Locate the cell with the specified text and output its [x, y] center coordinate. 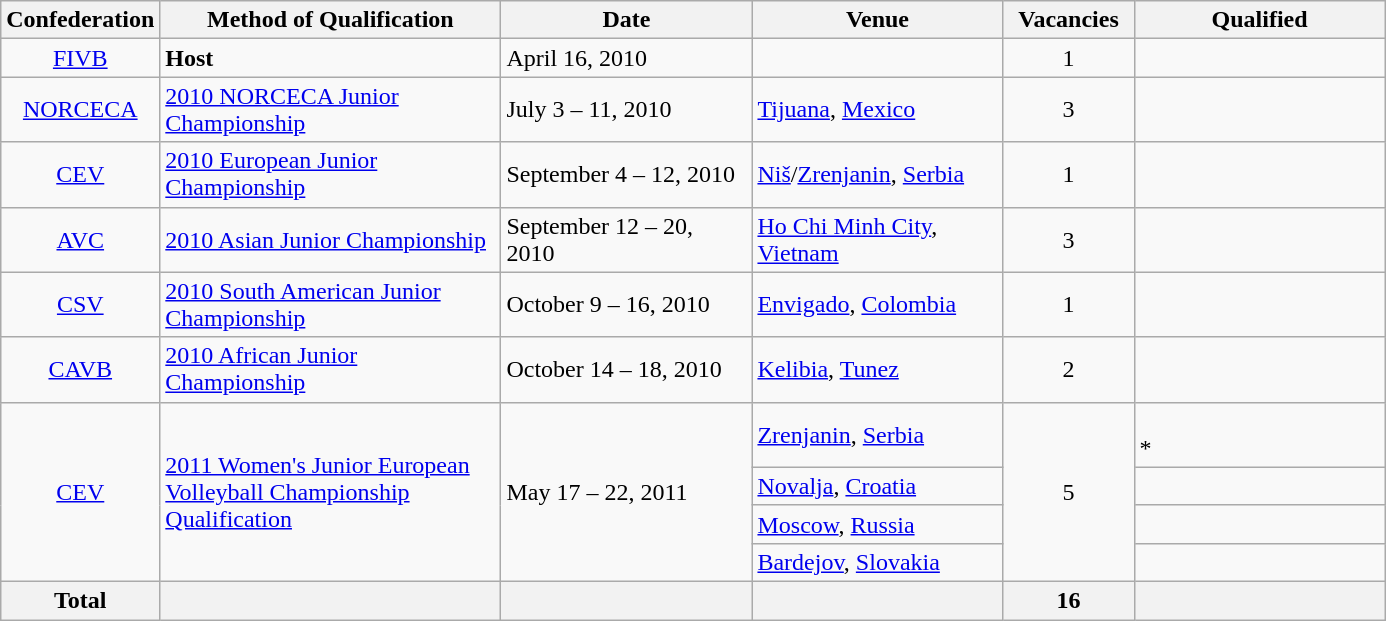
Qualified [1260, 20]
FIVB [80, 58]
Niš/Zrenjanin, Serbia [878, 174]
Moscow, Russia [878, 524]
May 17 – 22, 2011 [626, 492]
CSV [80, 304]
AVC [80, 240]
2010 African Junior Championship [330, 370]
* [1260, 434]
Zrenjanin, Serbia [878, 434]
2 [1068, 370]
Method of Qualification [330, 20]
Host [330, 58]
2010 South American Junior Championship [330, 304]
Kelibia, Tunez [878, 370]
Vacancies [1068, 20]
Novalja, Croatia [878, 486]
Bardejov, Slovakia [878, 562]
Tijuana, Mexico [878, 110]
2010 NORCECA Junior Championship [330, 110]
2011 Women's Junior European Volleyball Championship Qualification [330, 492]
Ho Chi Minh City, Vietnam [878, 240]
October 14 – 18, 2010 [626, 370]
September 12 – 20, 2010 [626, 240]
Venue [878, 20]
September 4 – 12, 2010 [626, 174]
Envigado, Colombia [878, 304]
CAVB [80, 370]
July 3 – 11, 2010 [626, 110]
2010 Asian Junior Championship [330, 240]
Confederation [80, 20]
16 [1068, 600]
Date [626, 20]
Total [80, 600]
April 16, 2010 [626, 58]
NORCECA [80, 110]
5 [1068, 492]
October 9 – 16, 2010 [626, 304]
2010 European Junior Championship [330, 174]
